Return the (X, Y) coordinate for the center point of the cell that contains the specified text.  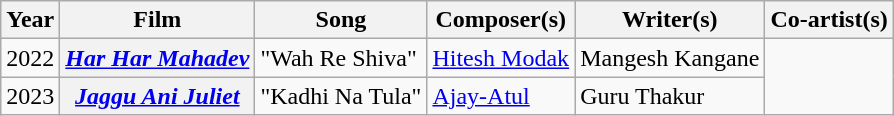
Film (158, 20)
Jaggu Ani Juliet (158, 96)
"Wah Re Shiva" (341, 58)
Writer(s) (670, 20)
2022 (30, 58)
Mangesh Kangane (670, 58)
Year (30, 20)
Hitesh Modak (501, 58)
Song (341, 20)
Co-artist(s) (829, 20)
"Kadhi Na Tula" (341, 96)
Ajay-Atul (501, 96)
Composer(s) (501, 20)
Har Har Mahadev (158, 58)
Guru Thakur (670, 96)
2023 (30, 96)
